Determine the [X, Y] coordinate at the center of the cell enclosing the given text.  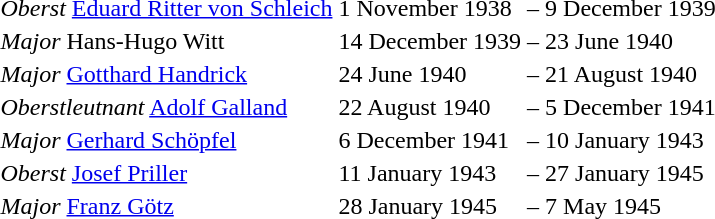
22 August 1940 [430, 107]
6 December 1941 [430, 140]
11 January 1943 [430, 173]
14 December 1939 [430, 41]
24 June 1940 [430, 74]
